Extract the (X, Y) coordinate from the center of the cell holding the provided text.  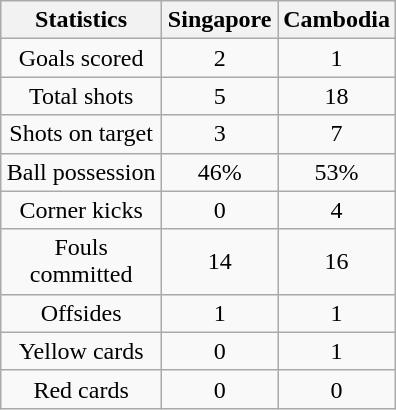
Cambodia (337, 20)
18 (337, 96)
16 (337, 262)
Yellow cards (82, 351)
Goals scored (82, 58)
2 (220, 58)
Total shots (82, 96)
Shots on target (82, 134)
Offsides (82, 313)
Red cards (82, 389)
Ball possession (82, 172)
7 (337, 134)
Singapore (220, 20)
3 (220, 134)
5 (220, 96)
14 (220, 262)
Statistics (82, 20)
Corner kicks (82, 210)
46% (220, 172)
Fouls committed (82, 262)
4 (337, 210)
53% (337, 172)
